Locate the cell with the specified text and output its [X, Y] center coordinate. 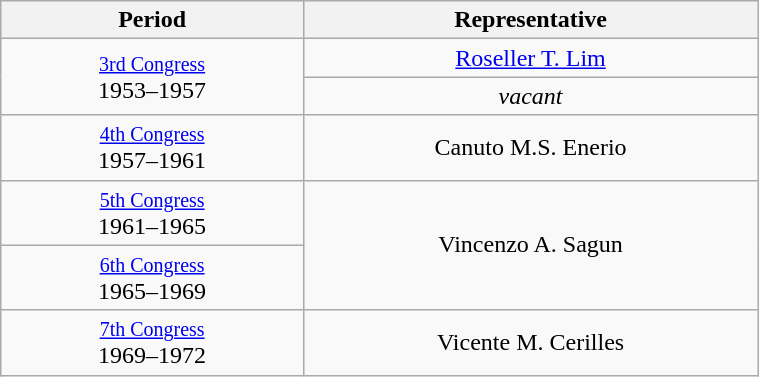
Period [152, 20]
7th Congress1969–1972 [152, 342]
Vicente M. Cerilles [530, 342]
4th Congress1957–1961 [152, 148]
Roseller T. Lim [530, 58]
Canuto M.S. Enerio [530, 148]
3rd Congress1953–1957 [152, 77]
5th Congress1961–1965 [152, 212]
6th Congress1965–1969 [152, 278]
Vincenzo A. Sagun [530, 245]
Representative [530, 20]
vacant [530, 96]
